Return [x, y] of the center of cell containing provided text 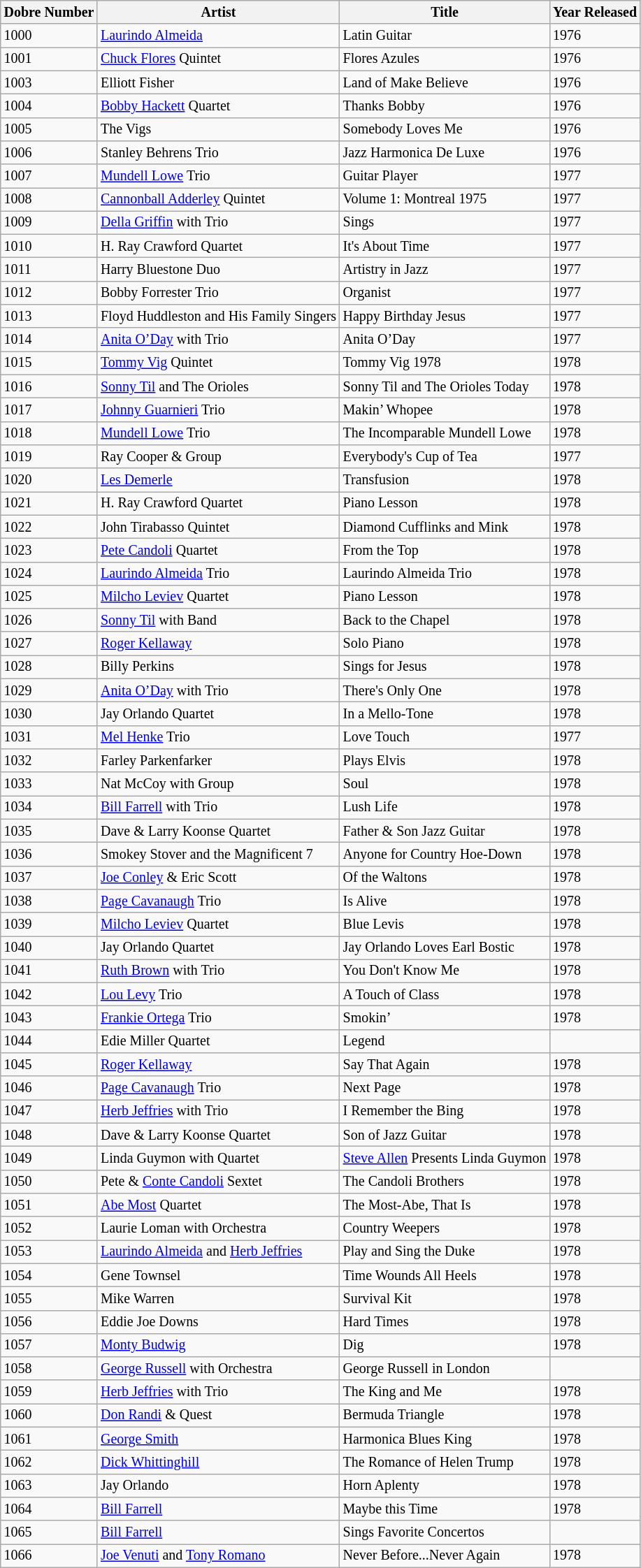
1060 [49, 1416]
Chuck Flores Quintet [218, 59]
1034 [49, 808]
Sings Favorite Concertos [445, 1533]
Father & Son Jazz Guitar [445, 830]
Time Wounds All Heels [445, 1275]
Edie Miller Quartet [218, 1041]
1037 [49, 878]
Diamond Cufflinks and Mink [445, 527]
Title [445, 13]
1029 [49, 690]
George Russell with Orchestra [218, 1368]
1017 [49, 409]
1065 [49, 1533]
1027 [49, 644]
Never Before...Never Again [445, 1555]
Steve Allen Presents Linda Guymon [445, 1159]
1010 [49, 246]
The Candoli Brothers [445, 1182]
1062 [49, 1462]
1057 [49, 1346]
1066 [49, 1555]
1022 [49, 527]
1011 [49, 270]
1050 [49, 1182]
Next Page [445, 1089]
1006 [49, 152]
1058 [49, 1368]
Soul [445, 784]
Bill Farrell with Trio [218, 808]
Maybe this Time [445, 1509]
A Touch of Class [445, 995]
Ray Cooper & Group [218, 457]
1025 [49, 597]
Cannonball Adderley Quintet [218, 200]
1001 [49, 59]
Legend [445, 1041]
Sonny Til with Band [218, 620]
Artistry in Jazz [445, 270]
Hard Times [445, 1322]
1036 [49, 854]
1051 [49, 1205]
Joe Venuti and Tony Romano [218, 1555]
1023 [49, 551]
Laurie Loman with Orchestra [218, 1228]
Pete Candoli Quartet [218, 551]
1008 [49, 200]
1039 [49, 924]
Stanley Behrens Trio [218, 152]
1018 [49, 433]
1007 [49, 176]
The Incomparable Mundell Lowe [445, 433]
Guitar Player [445, 176]
1033 [49, 784]
Plays Elvis [445, 760]
You Don't Know Me [445, 971]
Blue Levis [445, 924]
1041 [49, 971]
Play and Sing the Duke [445, 1252]
Artist [218, 13]
1026 [49, 620]
Lou Levy Trio [218, 995]
1031 [49, 738]
Pete & Conte Candoli Sextet [218, 1182]
Harmonica Blues King [445, 1439]
1053 [49, 1252]
1052 [49, 1228]
Monty Budwig [218, 1346]
1049 [49, 1159]
Say That Again [445, 1065]
Laurindo Almeida and Herb Jeffries [218, 1252]
1055 [49, 1298]
1003 [49, 82]
1035 [49, 830]
Year Released [595, 13]
Sings for Jesus [445, 667]
Land of Make Believe [445, 82]
1061 [49, 1439]
Country Weepers [445, 1228]
Latin Guitar [445, 36]
Sonny Til and The Orioles [218, 387]
1038 [49, 901]
Volume 1: Montreal 1975 [445, 200]
Flores Azules [445, 59]
1009 [49, 222]
Floyd Huddleston and His Family Singers [218, 316]
Makin’ Whopee [445, 409]
It's About Time [445, 246]
1019 [49, 457]
1040 [49, 948]
Mel Henke Trio [218, 738]
Gene Townsel [218, 1275]
Transfusion [445, 479]
Farley Parkenfarker [218, 760]
1014 [49, 340]
John Tirabasso Quintet [218, 527]
1048 [49, 1135]
I Remember the Bing [445, 1111]
1042 [49, 995]
Nat McCoy with Group [218, 784]
Don Randi & Quest [218, 1416]
There's Only One [445, 690]
George Smith [218, 1439]
Dig [445, 1346]
Della Griffin with Trio [218, 222]
Sonny Til and The Orioles Today [445, 387]
Somebody Loves Me [445, 129]
1030 [49, 714]
Smokin’ [445, 1017]
1047 [49, 1111]
1016 [49, 387]
Dobre Number [49, 13]
Abe Most Quartet [218, 1205]
1024 [49, 573]
1059 [49, 1392]
Son of Jazz Guitar [445, 1135]
1012 [49, 293]
1028 [49, 667]
1045 [49, 1065]
Elliott Fisher [218, 82]
Jazz Harmonica De Luxe [445, 152]
Les Demerle [218, 479]
1004 [49, 106]
Bobby Forrester Trio [218, 293]
Organist [445, 293]
The Vigs [218, 129]
Love Touch [445, 738]
Thanks Bobby [445, 106]
Happy Birthday Jesus [445, 316]
Horn Aplenty [445, 1486]
Everybody's Cup of Tea [445, 457]
From the Top [445, 551]
1063 [49, 1486]
Joe Conley & Eric Scott [218, 878]
Laurindo Almeida [218, 36]
1043 [49, 1017]
1064 [49, 1509]
In a Mello-Tone [445, 714]
Anita O’Day [445, 340]
1046 [49, 1089]
Jay Orlando Loves Earl Bostic [445, 948]
Smokey Stover and the Magnificent 7 [218, 854]
Survival Kit [445, 1298]
The Romance of Helen Trump [445, 1462]
Bobby Hackett Quartet [218, 106]
Harry Bluestone Duo [218, 270]
Linda Guymon with Quartet [218, 1159]
Solo Piano [445, 644]
1021 [49, 503]
1000 [49, 36]
1015 [49, 363]
The King and Me [445, 1392]
Lush Life [445, 808]
1020 [49, 479]
Johnny Guarnieri Trio [218, 409]
Mike Warren [218, 1298]
Of the Waltons [445, 878]
1032 [49, 760]
Is Alive [445, 901]
1013 [49, 316]
Tommy Vig Quintet [218, 363]
Tommy Vig 1978 [445, 363]
Frankie Ortega Trio [218, 1017]
Jay Orlando [218, 1486]
1005 [49, 129]
Ruth Brown with Trio [218, 971]
Eddie Joe Downs [218, 1322]
Bermuda Triangle [445, 1416]
George Russell in London [445, 1368]
1056 [49, 1322]
Anyone for Country Hoe-Down [445, 854]
The Most-Abe, That Is [445, 1205]
Sings [445, 222]
Billy Perkins [218, 667]
Back to the Chapel [445, 620]
1054 [49, 1275]
Dick Whittinghill [218, 1462]
1044 [49, 1041]
